Scan for the cell matching the given text and deliver its (x, y) coordinate at center. 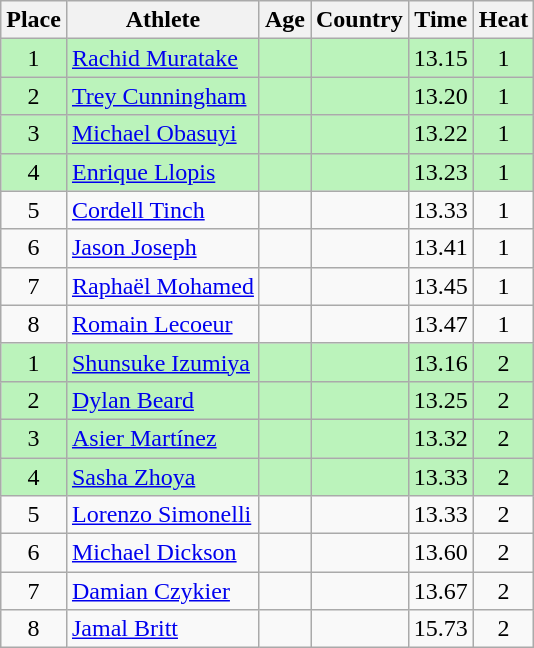
13.32 (440, 438)
Country (359, 20)
Place (34, 20)
13.47 (440, 324)
Trey Cunningham (162, 96)
Jamal Britt (162, 629)
13.41 (440, 248)
Raphaël Mohamed (162, 286)
Damian Czykier (162, 591)
Rachid Muratake (162, 58)
13.22 (440, 134)
Michael Dickson (162, 553)
Shunsuke Izumiya (162, 362)
13.23 (440, 172)
13.15 (440, 58)
Heat (503, 20)
13.60 (440, 553)
Lorenzo Simonelli (162, 515)
Asier Martínez (162, 438)
Time (440, 20)
Michael Obasuyi (162, 134)
Sasha Zhoya (162, 477)
13.25 (440, 400)
13.20 (440, 96)
Jason Joseph (162, 248)
13.67 (440, 591)
Romain Lecoeur (162, 324)
13.16 (440, 362)
13.45 (440, 286)
Enrique Llopis (162, 172)
Athlete (162, 20)
Age (284, 20)
15.73 (440, 629)
Cordell Tinch (162, 210)
Dylan Beard (162, 400)
